Detect which cell encompasses the target text, then output its (X, Y) center coordinate. 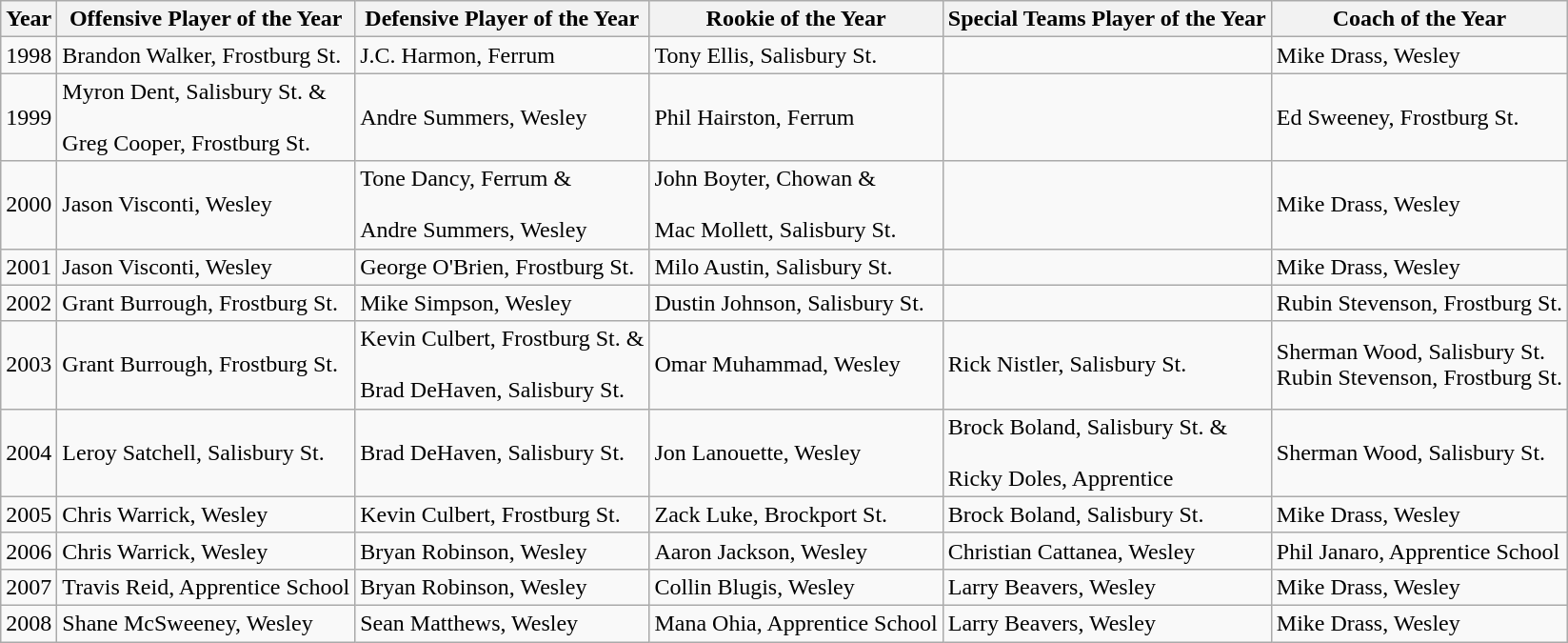
Aaron Jackson, Wesley (796, 551)
Kevin Culbert, Frostburg St. & Brad DeHaven, Salisbury St. (503, 365)
Travis Reid, Apprentice School (206, 587)
Collin Blugis, Wesley (796, 587)
2008 (29, 623)
Ed Sweeney, Frostburg St. (1419, 117)
Sean Matthews, Wesley (503, 623)
John Boyter, Chowan &Mac Mollett, Salisbury St. (796, 205)
Sherman Wood, Salisbury St.Rubin Stevenson, Frostburg St. (1419, 365)
Brock Boland, Salisbury St. (1106, 514)
2000 (29, 205)
Omar Muhammad, Wesley (796, 365)
Dustin Johnson, Salisbury St. (796, 303)
Offensive Player of the Year (206, 19)
Sherman Wood, Salisbury St. (1419, 452)
Mike Simpson, Wesley (503, 303)
Coach of the Year (1419, 19)
2003 (29, 365)
2007 (29, 587)
Myron Dent, Salisbury St. &Greg Cooper, Frostburg St. (206, 117)
2001 (29, 267)
J.C. Harmon, Ferrum (503, 55)
Jon Lanouette, Wesley (796, 452)
Shane McSweeney, Wesley (206, 623)
Defensive Player of the Year (503, 19)
2006 (29, 551)
Leroy Satchell, Salisbury St. (206, 452)
Rubin Stevenson, Frostburg St. (1419, 303)
Phil Hairston, Ferrum (796, 117)
Special Teams Player of the Year (1106, 19)
2005 (29, 514)
Kevin Culbert, Frostburg St. (503, 514)
1999 (29, 117)
Zack Luke, Brockport St. (796, 514)
Brock Boland, Salisbury St. & Ricky Doles, Apprentice (1106, 452)
Andre Summers, Wesley (503, 117)
Mana Ohia, Apprentice School (796, 623)
George O'Brien, Frostburg St. (503, 267)
Year (29, 19)
Tone Dancy, Ferrum &Andre Summers, Wesley (503, 205)
Rookie of the Year (796, 19)
Tony Ellis, Salisbury St. (796, 55)
Christian Cattanea, Wesley (1106, 551)
2004 (29, 452)
Phil Janaro, Apprentice School (1419, 551)
Brad DeHaven, Salisbury St. (503, 452)
1998 (29, 55)
Milo Austin, Salisbury St. (796, 267)
2002 (29, 303)
Brandon Walker, Frostburg St. (206, 55)
Rick Nistler, Salisbury St. (1106, 365)
